Find where the given text appears and provide that cell's center as [x, y] coordinate. 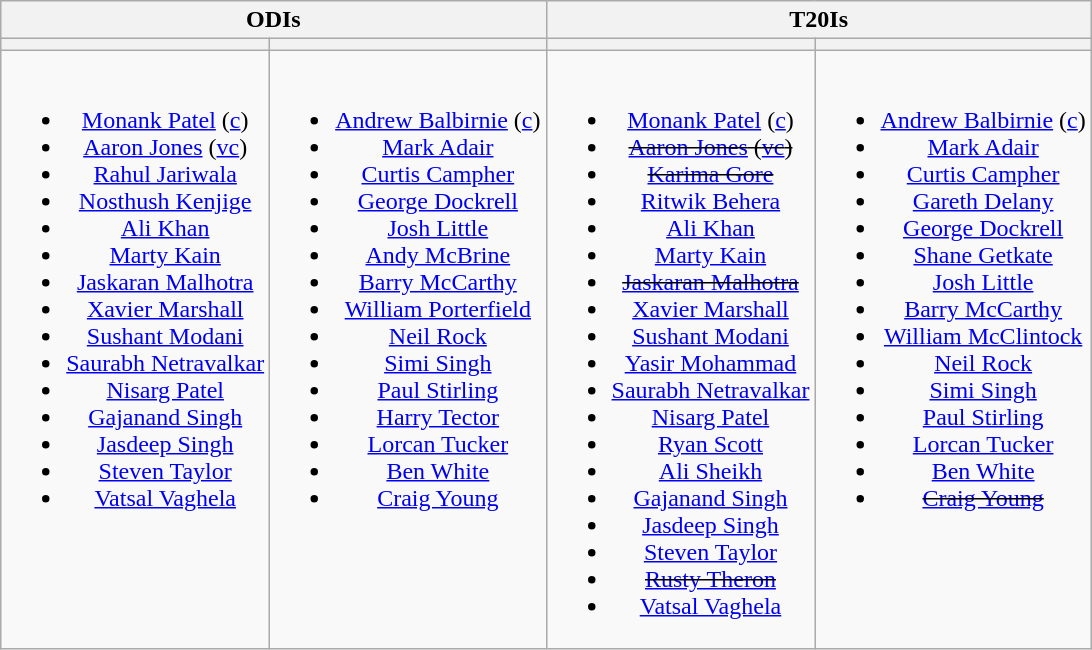
ODIs [274, 20]
T20Is [818, 20]
